Scan for the cell matching the given text and deliver its (x, y) coordinate at center. 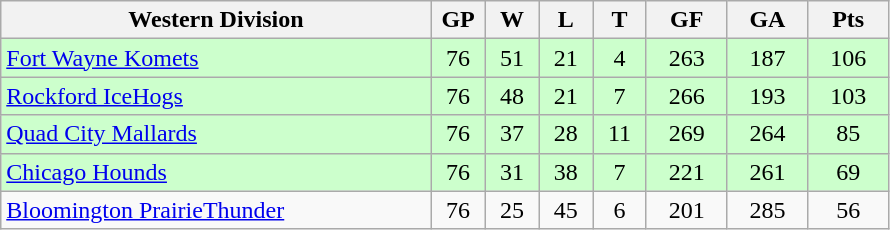
48 (512, 96)
56 (848, 210)
264 (768, 134)
261 (768, 172)
106 (848, 58)
Fort Wayne Komets (216, 58)
GF (686, 20)
193 (768, 96)
L (566, 20)
266 (686, 96)
85 (848, 134)
263 (686, 58)
Western Division (216, 20)
51 (512, 58)
Pts (848, 20)
28 (566, 134)
38 (566, 172)
69 (848, 172)
11 (620, 134)
31 (512, 172)
4 (620, 58)
GA (768, 20)
221 (686, 172)
Bloomington PrairieThunder (216, 210)
285 (768, 210)
103 (848, 96)
201 (686, 210)
187 (768, 58)
45 (566, 210)
Quad City Mallards (216, 134)
GP (458, 20)
Rockford IceHogs (216, 96)
37 (512, 134)
25 (512, 210)
T (620, 20)
6 (620, 210)
W (512, 20)
Chicago Hounds (216, 172)
269 (686, 134)
